Find where the given text appears and provide that cell's center as [x, y] coordinate. 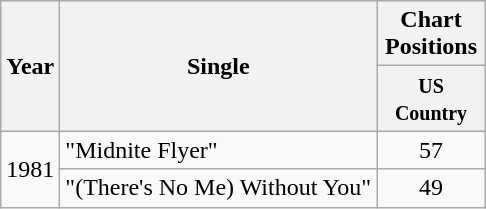
"Midnite Flyer" [218, 150]
49 [432, 188]
57 [432, 150]
Single [218, 66]
1981 [30, 169]
Chart Positions [432, 34]
US Country [432, 98]
Year [30, 66]
"(There's No Me) Without You" [218, 188]
